Capture the cell that displays the provided text and extract its (X, Y) central coordinate. 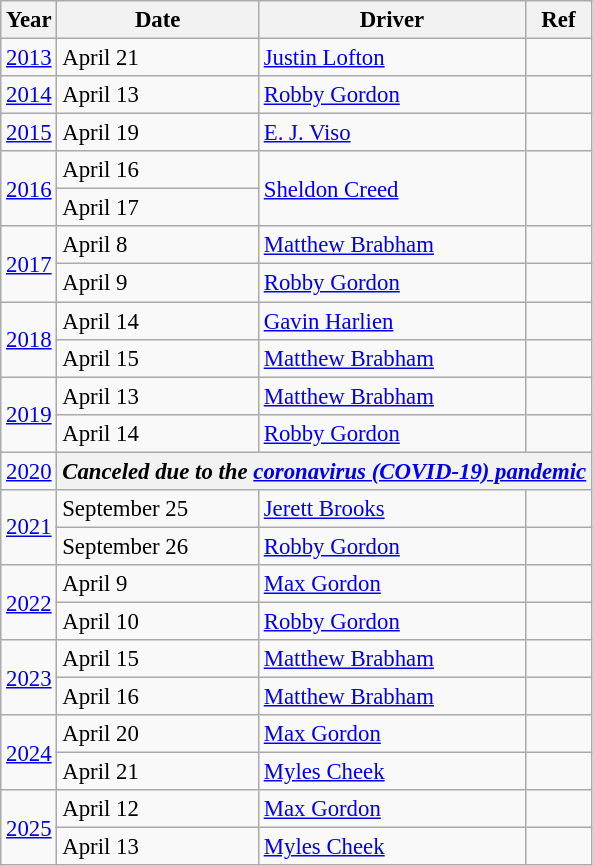
Driver (392, 20)
April 19 (158, 133)
2023 (29, 678)
2025 (29, 828)
April 17 (158, 208)
April 10 (158, 621)
2021 (29, 528)
2015 (29, 133)
2024 (29, 752)
Justin Lofton (392, 58)
Ref (558, 20)
2022 (29, 602)
2017 (29, 264)
2020 (29, 471)
September 25 (158, 509)
April 20 (158, 734)
E. J. Viso (392, 133)
Date (158, 20)
2016 (29, 188)
2019 (29, 414)
Canceled due to the coronavirus (COVID-19) pandemic (324, 471)
April 8 (158, 245)
2018 (29, 340)
Year (29, 20)
Jerett Brooks (392, 509)
September 26 (158, 546)
April 12 (158, 809)
2014 (29, 95)
Sheldon Creed (392, 188)
Gavin Harlien (392, 321)
2013 (29, 58)
